Detect which cell encompasses the target text, then output its [x, y] center coordinate. 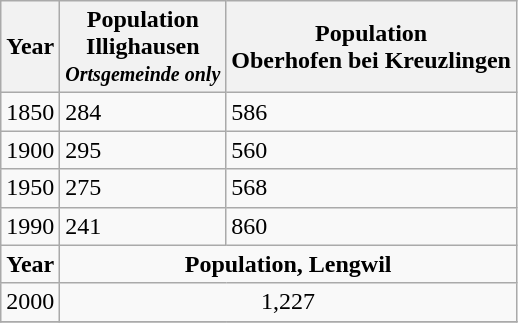
1900 [30, 150]
568 [372, 188]
586 [372, 112]
2000 [30, 302]
560 [372, 150]
241 [143, 226]
1950 [30, 188]
295 [143, 150]
Population Oberhofen bei Kreuzlingen [372, 47]
1990 [30, 226]
860 [372, 226]
1,227 [288, 302]
284 [143, 112]
1850 [30, 112]
275 [143, 188]
Population IllighausenOrtsgemeinde only [143, 47]
Population, Lengwil [288, 264]
